Provide the [X, Y] coordinate of the cell's center where the given text is located.  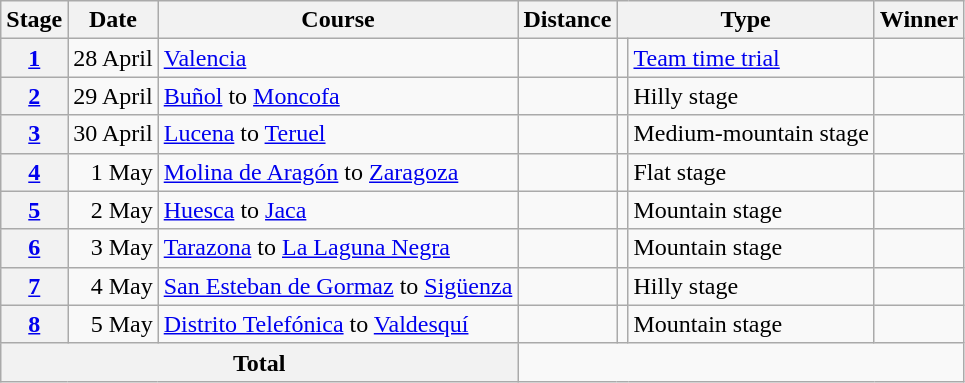
Date [113, 20]
Team time trial [751, 58]
4 May [113, 286]
Course [338, 20]
8 [34, 324]
Tarazona to La Laguna Negra [338, 248]
2 [34, 96]
Medium-mountain stage [751, 134]
Distrito Telefónica to Valdesquí [338, 324]
San Esteban de Gormaz to Sigüenza [338, 286]
5 [34, 210]
1 [34, 58]
28 April [113, 58]
6 [34, 248]
5 May [113, 324]
3 [34, 134]
3 May [113, 248]
29 April [113, 96]
2 May [113, 210]
Lucena to Teruel [338, 134]
Type [746, 20]
4 [34, 172]
1 May [113, 172]
Molina de Aragón to Zaragoza [338, 172]
Valencia [338, 58]
Distance [568, 20]
30 April [113, 134]
Winner [918, 20]
7 [34, 286]
Buñol to Moncofa [338, 96]
Flat stage [751, 172]
Total [260, 362]
Huesca to Jaca [338, 210]
Stage [34, 20]
